Scan for the cell matching the given text and deliver its (x, y) coordinate at center. 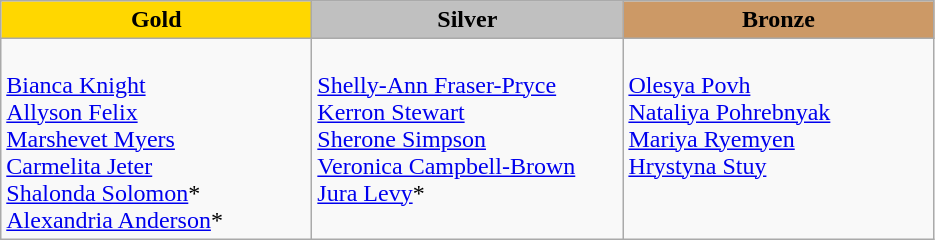
Olesya PovhNataliya PohrebnyakMariya RyemyenHrystyna Stuy (778, 139)
Bronze (778, 20)
Shelly-Ann Fraser-PryceKerron StewartSherone SimpsonVeronica Campbell-BrownJura Levy* (468, 139)
Bianca KnightAllyson FelixMarshevet MyersCarmelita JeterShalonda Solomon*Alexandria Anderson* (156, 139)
Silver (468, 20)
Gold (156, 20)
